Provide the (x, y) coordinate of the cell's center where the given text is located.  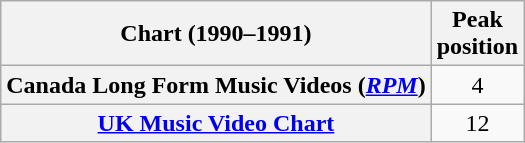
UK Music Video Chart (216, 123)
Canada Long Form Music Videos (RPM) (216, 85)
12 (477, 123)
Chart (1990–1991) (216, 34)
4 (477, 85)
Peakposition (477, 34)
